Scan for the cell matching the given text and deliver its [X, Y] coordinate at center. 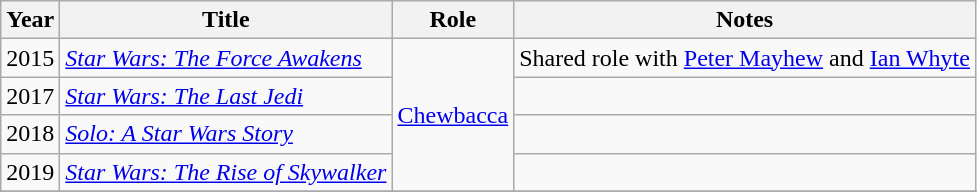
2015 [30, 58]
Star Wars: The Rise of Skywalker [226, 172]
Solo: A Star Wars Story [226, 134]
Role [453, 20]
2017 [30, 96]
Star Wars: The Last Jedi [226, 96]
2018 [30, 134]
Notes [745, 20]
Title [226, 20]
2019 [30, 172]
Year [30, 20]
Chewbacca [453, 115]
Star Wars: The Force Awakens [226, 58]
Shared role with Peter Mayhew and Ian Whyte [745, 58]
